Extract the [X, Y] coordinate from the center of the cell holding the provided text.  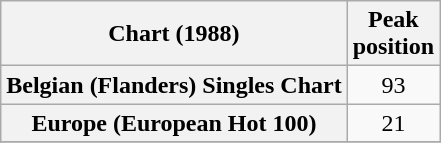
93 [393, 85]
21 [393, 123]
Chart (1988) [174, 34]
Peak position [393, 34]
Europe (European Hot 100) [174, 123]
Belgian (Flanders) Singles Chart [174, 85]
